Scan for the cell matching the given text and deliver its [x, y] coordinate at center. 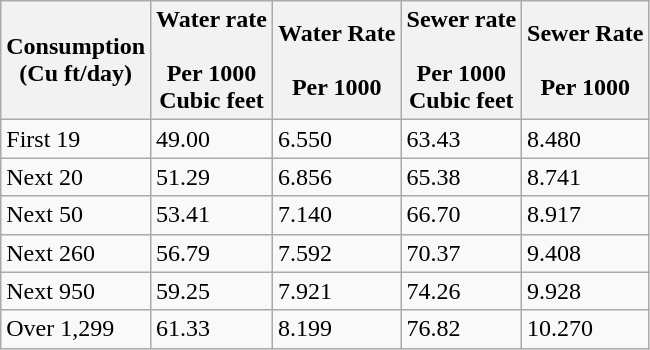
7.921 [336, 291]
10.270 [586, 329]
51.29 [212, 177]
9.928 [586, 291]
Next 950 [76, 291]
8.199 [336, 329]
61.33 [212, 329]
56.79 [212, 253]
Water RatePer 1000 [336, 60]
Next 20 [76, 177]
Consumption(Cu ft/day) [76, 60]
Next 260 [76, 253]
First 19 [76, 139]
74.26 [462, 291]
Sewer ratePer 1000 Cubic feet [462, 60]
66.70 [462, 215]
Over 1,299 [76, 329]
7.140 [336, 215]
65.38 [462, 177]
49.00 [212, 139]
9.408 [586, 253]
76.82 [462, 329]
63.43 [462, 139]
8.917 [586, 215]
8.480 [586, 139]
6.550 [336, 139]
Next 50 [76, 215]
70.37 [462, 253]
Water ratePer 1000 Cubic feet [212, 60]
59.25 [212, 291]
Sewer RatePer 1000 [586, 60]
53.41 [212, 215]
7.592 [336, 253]
6.856 [336, 177]
8.741 [586, 177]
